Identify which cell holds the provided text, then report its [x, y] central coordinate. 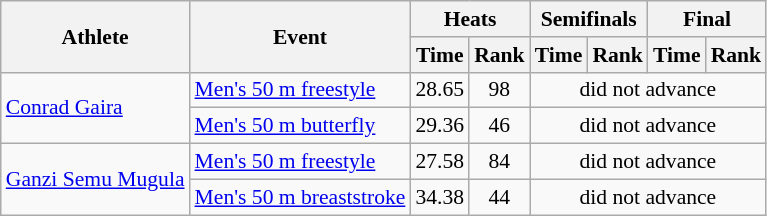
Event [300, 36]
84 [500, 162]
Final [707, 19]
27.58 [440, 162]
Ganzi Semu Mugula [96, 180]
98 [500, 90]
Semifinals [589, 19]
34.38 [440, 197]
Heats [470, 19]
Men's 50 m butterfly [300, 126]
Athlete [96, 36]
46 [500, 126]
Men's 50 m breaststroke [300, 197]
29.36 [440, 126]
Conrad Gaira [96, 108]
44 [500, 197]
28.65 [440, 90]
